Identify which cell holds the provided text, then report its (X, Y) central coordinate. 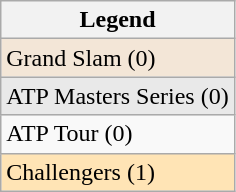
ATP Masters Series (0) (118, 96)
Grand Slam (0) (118, 58)
Legend (118, 20)
ATP Tour (0) (118, 134)
Challengers (1) (118, 172)
